Search for the cell housing the specified text and yield its [X, Y] center coordinate. 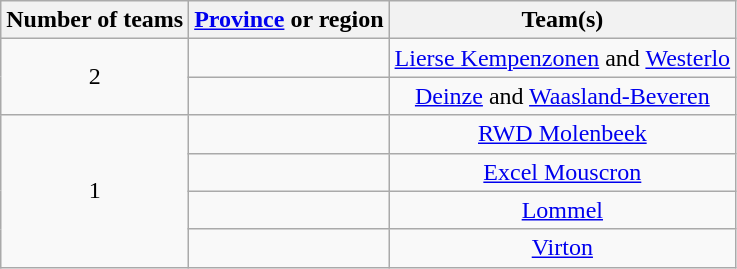
2 [95, 77]
RWD Molenbeek [562, 134]
Virton [562, 248]
Excel Mouscron [562, 172]
1 [95, 191]
Lierse Kempenzonen and Westerlo [562, 58]
Number of teams [95, 20]
Lommel [562, 210]
Deinze and Waasland-Beveren [562, 96]
Province or region [289, 20]
Team(s) [562, 20]
